Output the [x, y] coordinate of the center of the cell containing the given text.  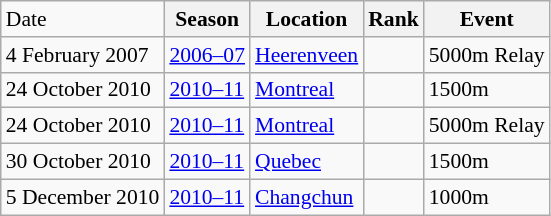
Season [207, 19]
Location [306, 19]
Heerenveen [306, 55]
Quebec [306, 162]
30 October 2010 [83, 162]
2006–07 [207, 55]
Event [487, 19]
Date [83, 19]
Changchun [306, 197]
4 February 2007 [83, 55]
5 December 2010 [83, 197]
Rank [394, 19]
1000m [487, 197]
